Output the (X, Y) coordinate of the center of the cell containing the given text.  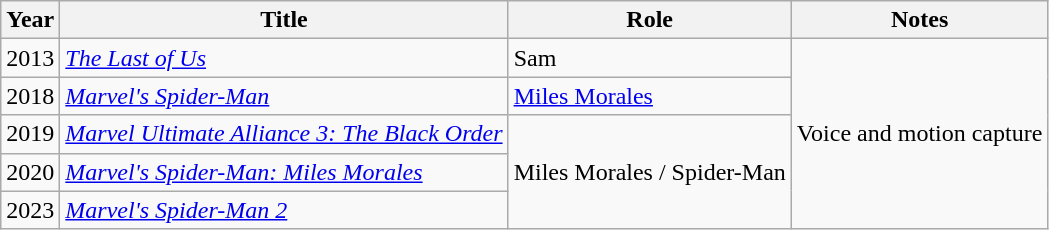
Year (30, 20)
Marvel Ultimate Alliance 3: The Black Order (284, 134)
Marvel's Spider-Man: Miles Morales (284, 172)
Notes (920, 20)
Miles Morales (650, 96)
Marvel's Spider-Man (284, 96)
2018 (30, 96)
Voice and motion capture (920, 134)
2023 (30, 210)
Role (650, 20)
Title (284, 20)
Marvel's Spider-Man 2 (284, 210)
The Last of Us (284, 58)
2013 (30, 58)
Miles Morales / Spider-Man (650, 172)
2020 (30, 172)
2019 (30, 134)
Sam (650, 58)
